Extract the [x, y] coordinate from the center of the cell holding the provided text.  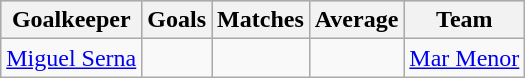
Mar Menor [464, 58]
Matches [261, 20]
Goals [177, 20]
Average [356, 20]
Miguel Serna [72, 58]
Team [464, 20]
Goalkeeper [72, 20]
